Provide the [X, Y] coordinate of the cell's center where the given text is located.  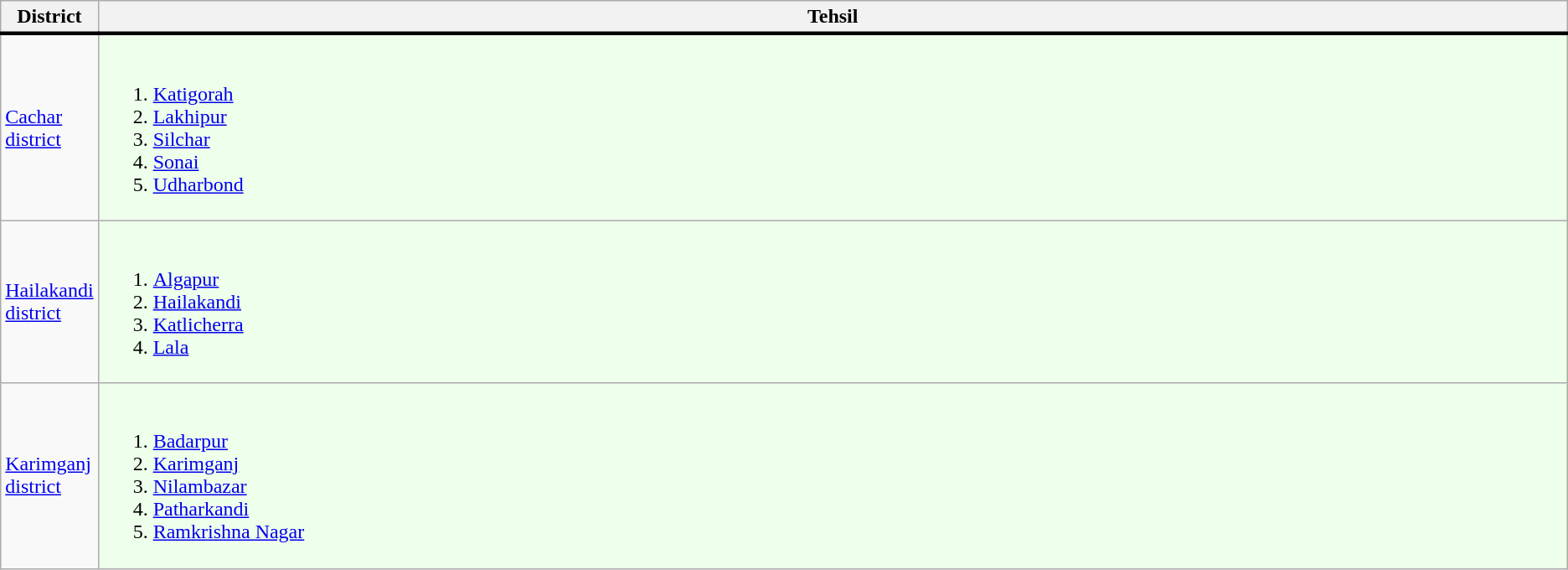
Cachar district [49, 127]
Hailakandi district [49, 302]
District [49, 18]
BadarpurKarimganjNilambazarPatharkandiRamkrishna Nagar [833, 476]
Tehsil [833, 18]
KatigorahLakhipurSilcharSonaiUdharbond [833, 127]
Karimganj district [49, 476]
AlgapurHailakandiKatlicherraLala [833, 302]
